Output the [x, y] coordinate of the center of the cell containing the given text.  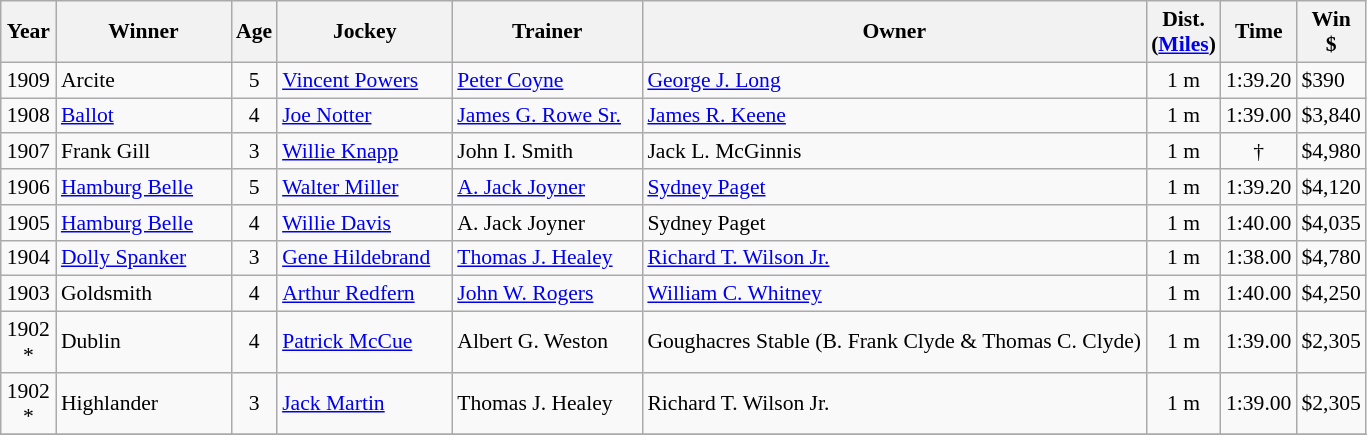
Walter Miller [364, 187]
Goughacres Stable (B. Frank Clyde & Thomas C. Clyde) [894, 342]
Highlander [144, 404]
1905 [28, 223]
1906 [28, 187]
Age [254, 32]
Owner [894, 32]
Arcite [144, 80]
Arthur Redfern [364, 294]
Dublin [144, 342]
Frank Gill [144, 152]
$3,840 [1330, 116]
Peter Coyne [547, 80]
Jack Martin [364, 404]
Vincent Powers [364, 80]
Willie Davis [364, 223]
Dist. (Miles) [1184, 32]
$4,120 [1330, 187]
Trainer [547, 32]
John W. Rogers [547, 294]
1908 [28, 116]
1909 [28, 80]
Goldsmith [144, 294]
Jack L. McGinnis [894, 152]
William C. Whitney [894, 294]
Win$ [1330, 32]
George J. Long [894, 80]
$390 [1330, 80]
$4,780 [1330, 258]
Gene Hildebrand [364, 258]
Jockey [364, 32]
Ballot [144, 116]
$4,980 [1330, 152]
1907 [28, 152]
† [1258, 152]
$4,250 [1330, 294]
John I. Smith [547, 152]
James R. Keene [894, 116]
James G. Rowe Sr. [547, 116]
Patrick McCue [364, 342]
Year [28, 32]
Willie Knapp [364, 152]
$4,035 [1330, 223]
1904 [28, 258]
1903 [28, 294]
Dolly Spanker [144, 258]
Winner [144, 32]
1:38.00 [1258, 258]
Time [1258, 32]
Joe Notter [364, 116]
Albert G. Weston [547, 342]
